Return (x, y) of the center of cell containing provided text 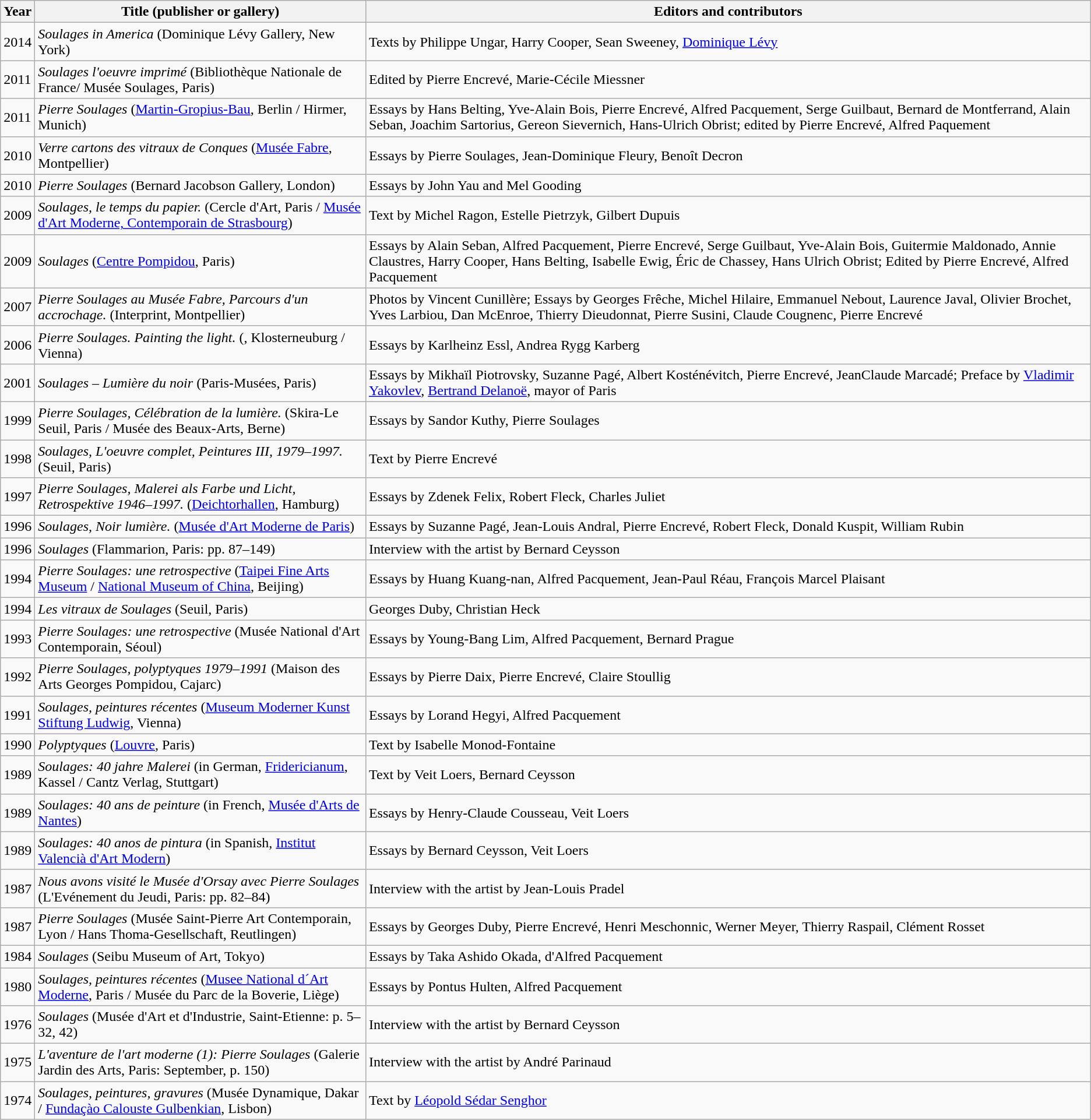
1984 (17, 956)
Essays by John Yau and Mel Gooding (728, 185)
Soulages: 40 jahre Malerei (in German, Fridericianum, Kassel / Cantz Verlag, Stuttgart) (200, 775)
Soulages: 40 anos de pintura (in Spanish, Institut Valencià d'Art Modern) (200, 851)
Interview with the artist by André Parinaud (728, 1063)
Verre cartons des vitraux de Conques (Musée Fabre, Montpellier) (200, 155)
1980 (17, 986)
Soulages (Flammarion, Paris: pp. 87–149) (200, 549)
Essays by Henry-Claude Cousseau, Veit Loers (728, 812)
Pierre Soulages (Musée Saint-Pierre Art Contemporain, Lyon / Hans Thoma-Gesellschaft, Reutlingen) (200, 927)
Soulages (Musée d'Art et d'Industrie, Saint-Etienne: p. 5–32, 42) (200, 1024)
Text by Isabelle Monod-Fontaine (728, 745)
Essays by Suzanne Pagé, Jean-Louis Andral, Pierre Encrevé, Robert Fleck, Donald Kuspit, William Rubin (728, 527)
Pierre Soulages, Malerei als Farbe und Licht, Retrospektive 1946–1997. (Deichtorhallen, Hamburg) (200, 496)
Text by Veit Loers, Bernard Ceysson (728, 775)
Essays by Pierre Soulages, Jean-Dominique Fleury, Benoît Decron (728, 155)
Pierre Soulages au Musée Fabre, Parcours d'un accrochage. (Interprint, Montpellier) (200, 307)
Georges Duby, Christian Heck (728, 609)
Pierre Soulages, Célébration de la lumière. (Skira-Le Seuil, Paris / Musée des Beaux-Arts, Berne) (200, 421)
Soulages, peintures récentes (Museum Moderner Kunst Stiftung Ludwig, Vienna) (200, 714)
2006 (17, 345)
Essays by Karlheinz Essl, Andrea Rygg Karberg (728, 345)
Soulages, L'oeuvre complet, Peintures III, 1979–1997. (Seuil, Paris) (200, 458)
Text by Léopold Sédar Senghor (728, 1100)
Pierre Soulages: une retrospective (Taipei Fine Arts Museum / National Museum of China, Beijing) (200, 579)
Pierre Soulages (Martin-Gropius-Bau, Berlin / Hirmer, Munich) (200, 118)
1975 (17, 1063)
1997 (17, 496)
2001 (17, 382)
Essays by Lorand Hegyi, Alfred Pacquement (728, 714)
1999 (17, 421)
Pierre Soulages, polyptyques 1979–1991 (Maison des Arts Georges Pompidou, Cajarc) (200, 677)
1992 (17, 677)
Text by Michel Ragon, Estelle Pietrzyk, Gilbert Dupuis (728, 216)
Soulages (Centre Pompidou, Paris) (200, 261)
Soulages, le temps du papier. (Cercle d'Art, Paris / Musée d'Art Moderne, Contemporain de Strasbourg) (200, 216)
1990 (17, 745)
Pierre Soulages: une retrospective (Musée National d'Art Contemporain, Séoul) (200, 639)
Essays by Young-Bang Lim, Alfred Pacquement, Bernard Prague (728, 639)
Soulages l'oeuvre imprimé (Bibliothèque Nationale de France/ Musée Soulages, Paris) (200, 79)
Title (publisher or gallery) (200, 12)
Essays by Bernard Ceysson, Veit Loers (728, 851)
Texts by Philippe Ungar, Harry Cooper, Sean Sweeney, Dominique Lévy (728, 42)
2014 (17, 42)
Essays by Taka Ashido Okada, d'Alfred Pacquement (728, 956)
Editors and contributors (728, 12)
1974 (17, 1100)
1976 (17, 1024)
Soulages, peintures, gravures (Musée Dynamique, Dakar / Fundaçào Calouste Gulbenkian, Lisbon) (200, 1100)
L'aventure de l'art moderne (1): Pierre Soulages (Galerie Jardin des Arts, Paris: September, p. 150) (200, 1063)
Les vitraux de Soulages (Seuil, Paris) (200, 609)
Soulages: 40 ans de peinture (in French, Musée d'Arts de Nantes) (200, 812)
Year (17, 12)
1991 (17, 714)
Soulages in America (Dominique Lévy Gallery, New York) (200, 42)
Essays by Georges Duby, Pierre Encrevé, Henri Meschonnic, Werner Meyer, Thierry Raspail, Clément Rosset (728, 927)
Essays by Pontus Hulten, Alfred Pacquement (728, 986)
Pierre Soulages (Bernard Jacobson Gallery, London) (200, 185)
Pierre Soulages. Painting the light. (, Klosterneuburg / Vienna) (200, 345)
Essays by Huang Kuang-nan, Alfred Pacquement, Jean-Paul Réau, François Marcel Plaisant (728, 579)
Essays by Sandor Kuthy, Pierre Soulages (728, 421)
2007 (17, 307)
1998 (17, 458)
1993 (17, 639)
Interview with the artist by Jean-Louis Pradel (728, 888)
Text by Pierre Encrevé (728, 458)
Soulages, peintures récentes (Musee National d´Art Moderne, Paris / Musée du Parc de la Boverie, Liège) (200, 986)
Nous avons visité le Musée d'Orsay avec Pierre Soulages (L'Evénement du Jeudi, Paris: pp. 82–84) (200, 888)
Soulages – Lumière du noir (Paris-Musées, Paris) (200, 382)
Soulages, Noir lumière. (Musée d'Art Moderne de Paris) (200, 527)
Soulages (Seibu Museum of Art, Tokyo) (200, 956)
Edited by Pierre Encrevé, Marie-Cécile Miessner (728, 79)
Essays by Zdenek Felix, Robert Fleck, Charles Juliet (728, 496)
Polyptyques (Louvre, Paris) (200, 745)
Essays by Pierre Daix, Pierre Encrevé, Claire Stoullig (728, 677)
